Scan for the cell matching the given text and deliver its (x, y) coordinate at center. 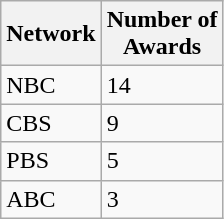
5 (162, 161)
CBS (51, 123)
PBS (51, 161)
Number ofAwards (162, 34)
9 (162, 123)
14 (162, 85)
NBC (51, 85)
Network (51, 34)
3 (162, 199)
ABC (51, 199)
